Locate the cell with the specified text and output its [X, Y] center coordinate. 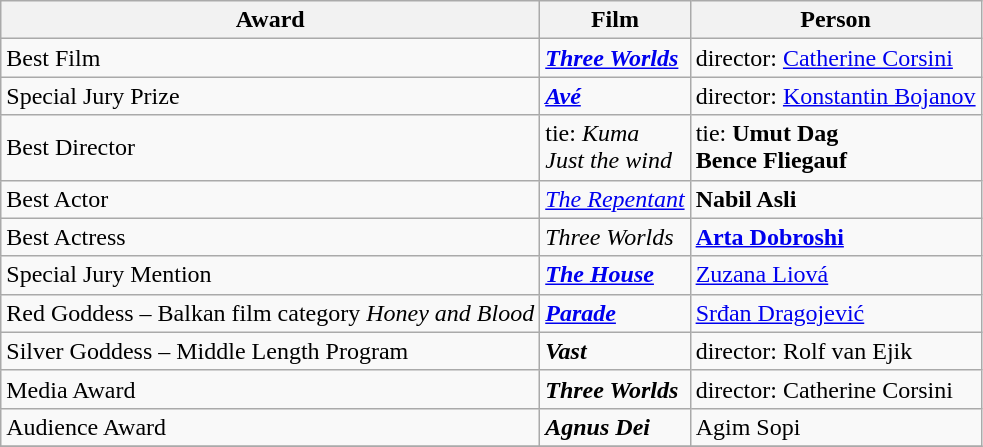
Arta Dobroshi [836, 237]
tie: Umut DagBence Fliegauf [836, 148]
Vast [615, 351]
Nabil Asli [836, 199]
Person [836, 20]
Parade [615, 313]
Best Actor [270, 199]
Special Jury Prize [270, 96]
director: Konstantin Bojanov [836, 96]
director: Rolf van Ejik [836, 351]
Agim Sopi [836, 427]
The Repentant [615, 199]
Film [615, 20]
Best Director [270, 148]
Zuzana Liová [836, 275]
Srđan Dragojević [836, 313]
Silver Goddess – Middle Length Program [270, 351]
Audience Award [270, 427]
Best Film [270, 58]
Award [270, 20]
Special Jury Mention [270, 275]
Agnus Dei [615, 427]
Red Goddess – Balkan film category Honey and Blood [270, 313]
The House [615, 275]
Media Award [270, 389]
Best Actress [270, 237]
tie: KumaJust the wind [615, 148]
Avé [615, 96]
